Find where the given text appears and provide that cell's center as (x, y) coordinate. 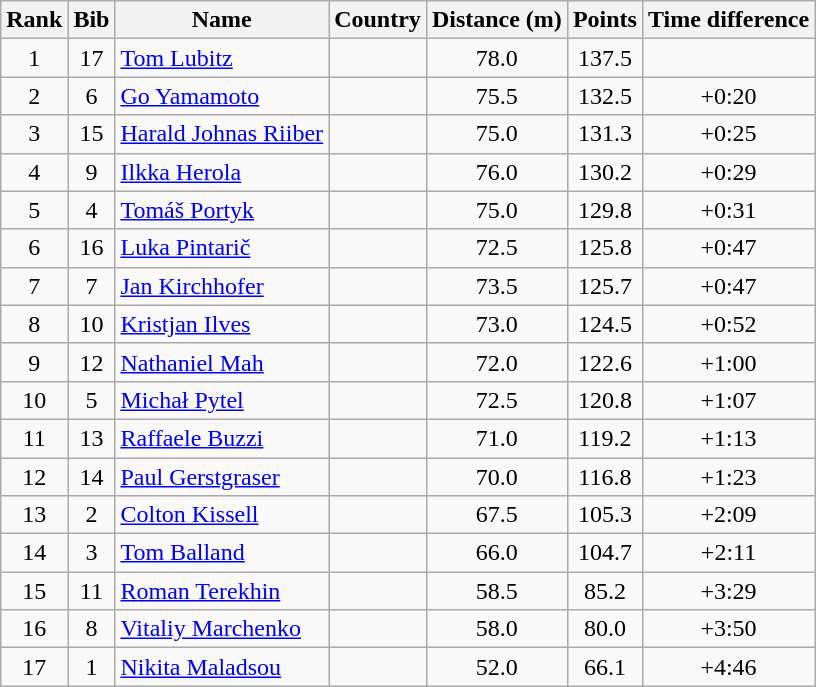
+0:31 (728, 210)
105.3 (604, 515)
70.0 (496, 477)
+3:50 (728, 629)
78.0 (496, 58)
76.0 (496, 172)
80.0 (604, 629)
Tom Lubitz (222, 58)
Raffaele Buzzi (222, 438)
Bib (92, 20)
+1:23 (728, 477)
129.8 (604, 210)
Ilkka Herola (222, 172)
125.8 (604, 248)
Tom Balland (222, 553)
131.3 (604, 134)
116.8 (604, 477)
+3:29 (728, 591)
66.1 (604, 667)
58.5 (496, 591)
132.5 (604, 96)
Distance (m) (496, 20)
+4:46 (728, 667)
119.2 (604, 438)
125.7 (604, 286)
Tomáš Portyk (222, 210)
+2:09 (728, 515)
Harald Johnas Riiber (222, 134)
Colton Kissell (222, 515)
Jan Kirchhofer (222, 286)
67.5 (496, 515)
75.5 (496, 96)
71.0 (496, 438)
Country (378, 20)
85.2 (604, 591)
Luka Pintarič (222, 248)
+2:11 (728, 553)
66.0 (496, 553)
+1:07 (728, 400)
104.7 (604, 553)
58.0 (496, 629)
+0:52 (728, 324)
73.0 (496, 324)
Vitaliy Marchenko (222, 629)
+0:20 (728, 96)
122.6 (604, 362)
120.8 (604, 400)
+1:00 (728, 362)
Kristjan Ilves (222, 324)
Time difference (728, 20)
Nathaniel Mah (222, 362)
137.5 (604, 58)
Points (604, 20)
+0:25 (728, 134)
73.5 (496, 286)
Paul Gerstgraser (222, 477)
Michał Pytel (222, 400)
Nikita Maladsou (222, 667)
52.0 (496, 667)
Name (222, 20)
+1:13 (728, 438)
124.5 (604, 324)
Roman Terekhin (222, 591)
72.0 (496, 362)
Rank (34, 20)
Go Yamamoto (222, 96)
+0:29 (728, 172)
130.2 (604, 172)
